Provide the [X, Y] coordinate of the cell's center where the given text is located.  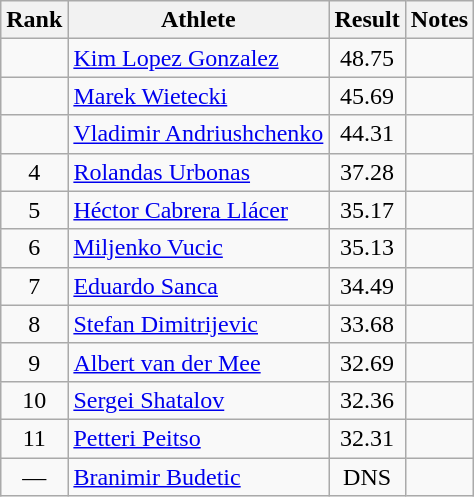
DNS [367, 477]
Vladimir Andriushchenko [198, 134]
48.75 [367, 58]
35.17 [367, 210]
Stefan Dimitrijevic [198, 324]
Sergei Shatalov [198, 400]
8 [34, 324]
Notes [439, 20]
Kim Lopez Gonzalez [198, 58]
9 [34, 362]
32.36 [367, 400]
Athlete [198, 20]
32.69 [367, 362]
Petteri Peitso [198, 438]
35.13 [367, 248]
11 [34, 438]
Miljenko Vucic [198, 248]
37.28 [367, 172]
Héctor Cabrera Llácer [198, 210]
Branimir Budetic [198, 477]
34.49 [367, 286]
44.31 [367, 134]
10 [34, 400]
Albert van der Mee [198, 362]
5 [34, 210]
Result [367, 20]
Eduardo Sanca [198, 286]
4 [34, 172]
— [34, 477]
7 [34, 286]
Rank [34, 20]
33.68 [367, 324]
45.69 [367, 96]
Marek Wietecki [198, 96]
32.31 [367, 438]
6 [34, 248]
Rolandas Urbonas [198, 172]
